Output the (x, y) coordinate of the center of the cell containing the given text.  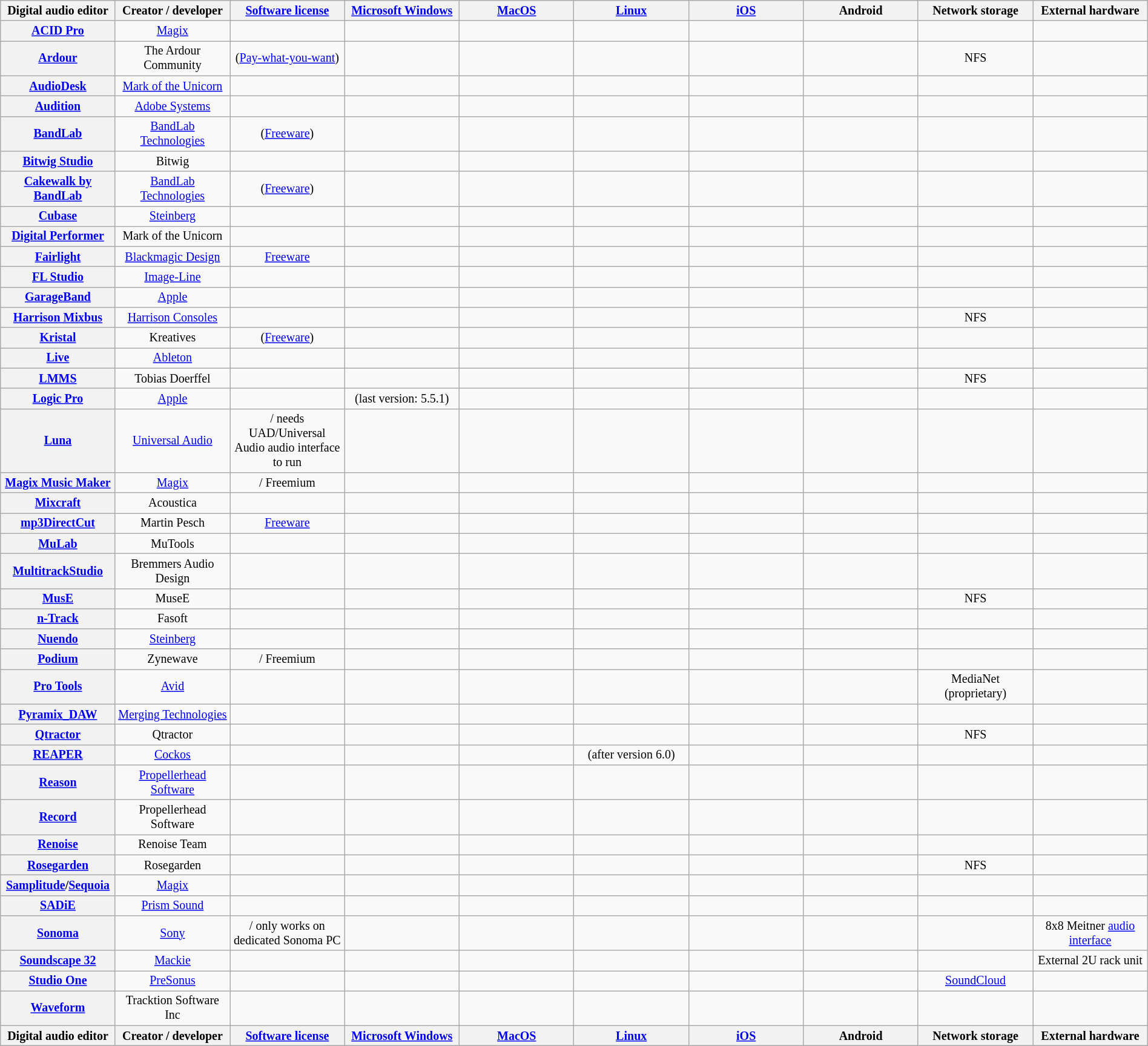
AudioDesk (58, 86)
/ needs UAD/Universal Audio audio interface to run (287, 441)
Blackmagic Design (172, 257)
Bitwig (172, 161)
Studio One (58, 981)
mp3DirectCut (58, 523)
Luna (58, 441)
Bremmers Audio Design (172, 571)
Nuendo (58, 639)
Universal Audio (172, 441)
FL Studio (58, 277)
Kristal (58, 338)
ACID Pro (58, 31)
GarageBand (58, 298)
External 2U rack unit (1090, 960)
8x8 Meitner audio interface (1090, 933)
Pyramix_DAW (58, 714)
(after version 6.0) (631, 755)
Kreatives (172, 338)
Harrison Consoles (172, 317)
Image-Line (172, 277)
Fasoft (172, 619)
Pro Tools (58, 686)
MuseE (172, 598)
Fairlight (58, 257)
Record (58, 817)
Zynewave (172, 660)
BandLab (58, 133)
PreSonus (172, 981)
MuTools (172, 544)
Cockos (172, 755)
The Ardour Community (172, 58)
Ardour (58, 58)
Digital Performer (58, 236)
Prism Sound (172, 906)
Waveform (58, 1008)
Samplitude/Sequoia (58, 885)
Audition (58, 107)
Adobe Systems (172, 107)
MultitrackStudio (58, 571)
Tobias Doerffel (172, 379)
/ only works on dedicated Sonoma PC (287, 933)
Podium (58, 660)
Martin Pesch (172, 523)
Acoustica (172, 502)
MediaNet (proprietary) (975, 686)
SADiE (58, 906)
Reason (58, 782)
Merging Technologies (172, 714)
Harrison Mixbus (58, 317)
Soundscape 32 (58, 960)
n-Track (58, 619)
(Pay-what-you-want) (287, 58)
Bitwig Studio (58, 161)
Mackie (172, 960)
LMMS (58, 379)
MusE (58, 598)
Renoise Team (172, 845)
Magix Music Maker (58, 483)
Logic Pro (58, 398)
Cakewalk by BandLab (58, 189)
Ableton (172, 358)
SoundCloud (975, 981)
Renoise (58, 845)
(last version: 5.5.1) (402, 398)
Sony (172, 933)
Avid (172, 686)
Mixcraft (58, 502)
MuLab (58, 544)
Cubase (58, 217)
Tracktion Software Inc (172, 1008)
Sonoma (58, 933)
Live (58, 358)
REAPER (58, 755)
